Return the (X, Y) coordinate for the center point of the cell that contains the specified text.  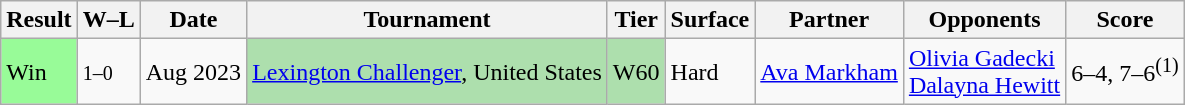
Hard (710, 72)
Surface (710, 20)
Date (193, 20)
Win (39, 72)
Tier (636, 20)
Result (39, 20)
Olivia Gadecki Dalayna Hewitt (984, 72)
W–L (108, 20)
6–4, 7–6(1) (1125, 72)
W60 (636, 72)
Partner (830, 20)
Lexington Challenger, United States (428, 72)
Aug 2023 (193, 72)
Score (1125, 20)
Opponents (984, 20)
Ava Markham (830, 72)
Tournament (428, 20)
1–0 (108, 72)
